Find where the given text appears and provide that cell's center as [x, y] coordinate. 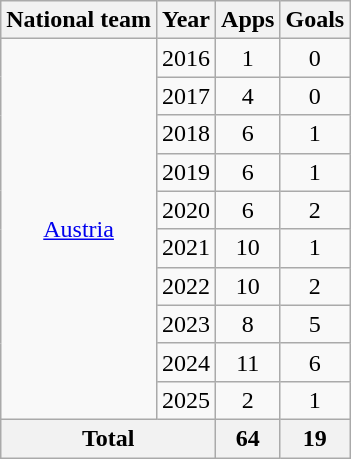
5 [315, 324]
8 [248, 324]
2023 [186, 324]
2016 [186, 58]
2019 [186, 172]
2022 [186, 286]
Total [108, 438]
Goals [315, 20]
Austria [79, 230]
2020 [186, 210]
National team [79, 20]
2018 [186, 134]
2017 [186, 96]
64 [248, 438]
19 [315, 438]
Year [186, 20]
2025 [186, 400]
2024 [186, 362]
4 [248, 96]
2021 [186, 248]
11 [248, 362]
Apps [248, 20]
